Return [X, Y] of the center of cell containing provided text 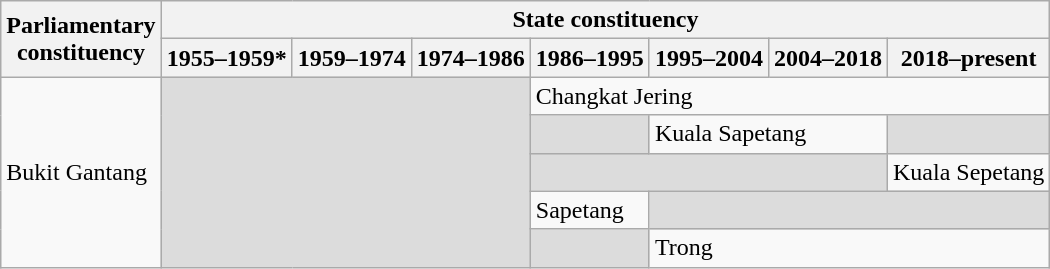
2018–present [968, 58]
Kuala Sapetang [768, 134]
Parliamentaryconstituency [81, 39]
1955–1959* [226, 58]
Trong [849, 248]
Sapetang [590, 210]
Bukit Gantang [81, 172]
1959–1974 [352, 58]
Kuala Sepetang [968, 172]
Changkat Jering [790, 96]
State constituency [606, 20]
2004–2018 [828, 58]
1986–1995 [590, 58]
1995–2004 [708, 58]
1974–1986 [470, 58]
